Find where the given text appears and provide that cell's center as [x, y] coordinate. 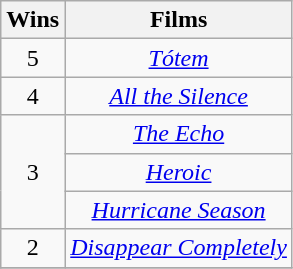
4 [33, 96]
5 [33, 58]
2 [33, 248]
The Echo [179, 134]
Tótem [179, 58]
Hurricane Season [179, 210]
3 [33, 172]
Films [179, 20]
Disappear Completely [179, 248]
Heroic [179, 172]
All the Silence [179, 96]
Wins [33, 20]
